Output the [x, y] coordinate of the center of the cell containing the given text.  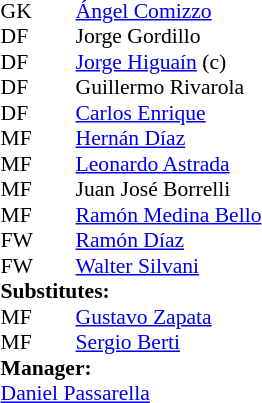
Ramón Díaz [169, 241]
Gustavo Zapata [169, 317]
Substitutes: [132, 291]
Hernán Díaz [169, 139]
Leonardo Astrada [169, 164]
Sergio Berti [169, 343]
Ramón Medina Bello [169, 215]
Walter Silvani [169, 266]
Guillermo Rivarola [169, 87]
Jorge Higuaín (c) [169, 62]
Manager: [132, 368]
Carlos Enrique [169, 113]
Jorge Gordillo [169, 37]
Juan José Borrelli [169, 189]
